Scan for the cell matching the given text and deliver its (X, Y) coordinate at center. 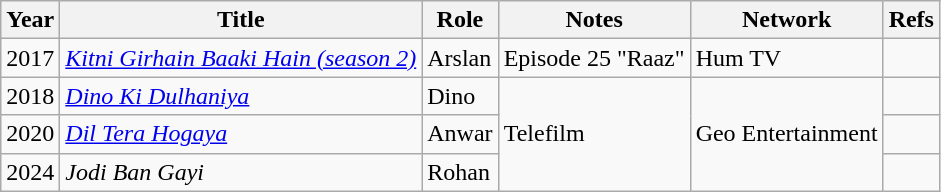
Episode 25 "Raaz" (594, 58)
Anwar (460, 134)
Year (30, 20)
Kitni Girhain Baaki Hain (season 2) (241, 58)
Jodi Ban Gayi (241, 172)
Dino Ki Dulhaniya (241, 96)
2017 (30, 58)
2024 (30, 172)
Title (241, 20)
Telefilm (594, 134)
Refs (911, 20)
Hum TV (786, 58)
2018 (30, 96)
2020 (30, 134)
Arslan (460, 58)
Rohan (460, 172)
Geo Entertainment (786, 134)
Dino (460, 96)
Role (460, 20)
Network (786, 20)
Notes (594, 20)
Dil Tera Hogaya (241, 134)
